Return the [X, Y] coordinate for the center point of the cell that contains the specified text.  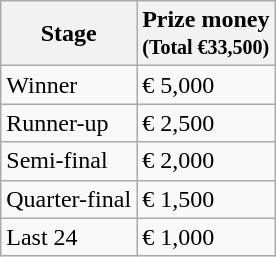
Prize money(Total €33,500) [206, 34]
€ 1,000 [206, 237]
€ 2,500 [206, 123]
€ 1,500 [206, 199]
Runner-up [69, 123]
Stage [69, 34]
€ 5,000 [206, 85]
€ 2,000 [206, 161]
Semi-final [69, 161]
Last 24 [69, 237]
Quarter-final [69, 199]
Winner [69, 85]
